Pinpoint the cell where the given text exists, returning its (x, y) midpoint coordinate. 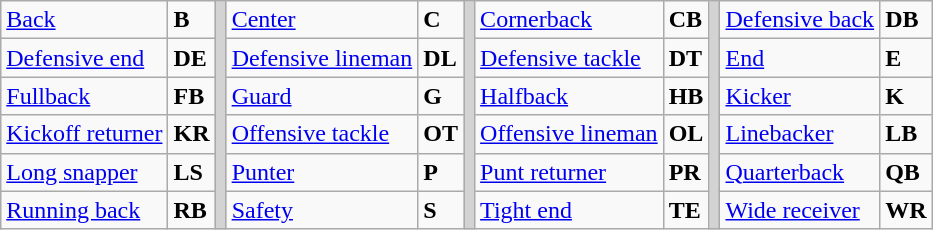
Halfback (570, 96)
Long snapper (84, 172)
Wide receiver (800, 210)
Defensive tackle (570, 58)
Offensive tackle (322, 134)
CB (686, 20)
Fullback (84, 96)
B (192, 20)
Cornerback (570, 20)
G (441, 96)
PR (686, 172)
S (441, 210)
Defensive end (84, 58)
LS (192, 172)
Center (322, 20)
KR (192, 134)
Defensive back (800, 20)
E (906, 58)
End (800, 58)
Linebacker (800, 134)
K (906, 96)
RB (192, 210)
OL (686, 134)
QB (906, 172)
C (441, 20)
Back (84, 20)
Tight end (570, 210)
TE (686, 210)
FB (192, 96)
Safety (322, 210)
DB (906, 20)
Offensive lineman (570, 134)
P (441, 172)
Guard (322, 96)
Punter (322, 172)
Running back (84, 210)
DT (686, 58)
DE (192, 58)
Kicker (800, 96)
LB (906, 134)
OT (441, 134)
HB (686, 96)
Defensive lineman (322, 58)
Punt returner (570, 172)
Quarterback (800, 172)
DL (441, 58)
WR (906, 210)
Kickoff returner (84, 134)
